Scan for the cell matching the given text and deliver its [X, Y] coordinate at center. 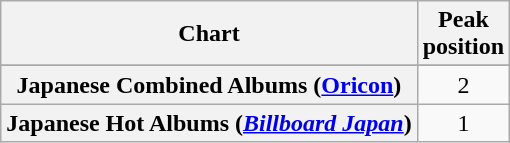
Chart [209, 34]
Japanese Combined Albums (Oricon) [209, 85]
Peakposition [463, 34]
1 [463, 123]
2 [463, 85]
Japanese Hot Albums (Billboard Japan) [209, 123]
